Extract the [X, Y] coordinate from the center of the cell holding the provided text.  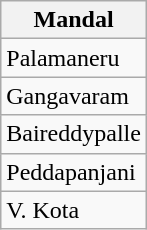
Gangavaram [74, 96]
Peddapanjani [74, 172]
V. Kota [74, 210]
Baireddypalle [74, 134]
Mandal [74, 20]
Palamaneru [74, 58]
